Capture the cell that displays the provided text and extract its [X, Y] central coordinate. 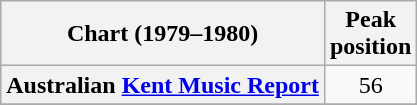
Peakposition [370, 34]
Chart (1979–1980) [163, 34]
56 [370, 85]
Australian Kent Music Report [163, 85]
